Provide the (X, Y) coordinate of the cell's center where the given text is located.  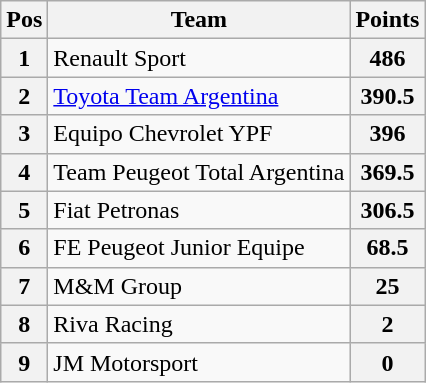
306.5 (388, 210)
FE Peugeot Junior Equipe (199, 248)
Fiat Petronas (199, 210)
Riva Racing (199, 324)
9 (24, 362)
M&M Group (199, 286)
3 (24, 134)
Team (199, 20)
486 (388, 58)
Pos (24, 20)
1 (24, 58)
5 (24, 210)
68.5 (388, 248)
Points (388, 20)
Renault Sport (199, 58)
6 (24, 248)
25 (388, 286)
JM Motorsport (199, 362)
0 (388, 362)
8 (24, 324)
4 (24, 172)
390.5 (388, 96)
Team Peugeot Total Argentina (199, 172)
7 (24, 286)
Toyota Team Argentina (199, 96)
396 (388, 134)
369.5 (388, 172)
Equipo Chevrolet YPF (199, 134)
